Return [X, Y] of the center of cell containing provided text 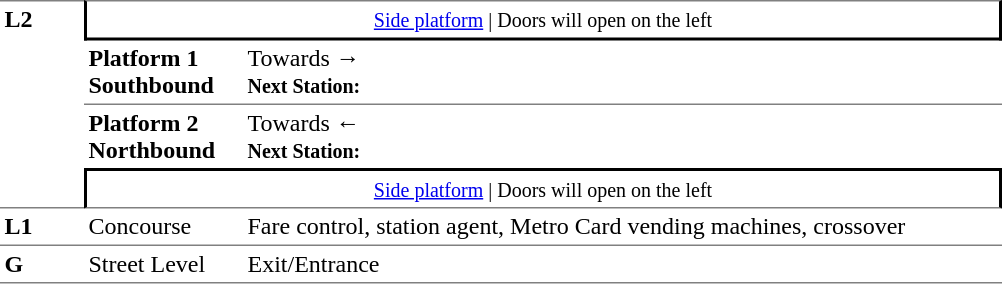
Towards → Next Station: [622, 72]
Concourse [164, 226]
Fare control, station agent, Metro Card vending machines, crossover [622, 226]
Platform 2Northbound [164, 136]
Towards ← Next Station: [622, 136]
L1 [42, 226]
Platform 1Southbound [164, 72]
L2 [42, 104]
G [42, 264]
Exit/Entrance [622, 264]
Street Level [164, 264]
